Locate the cell with the specified text and output its [x, y] center coordinate. 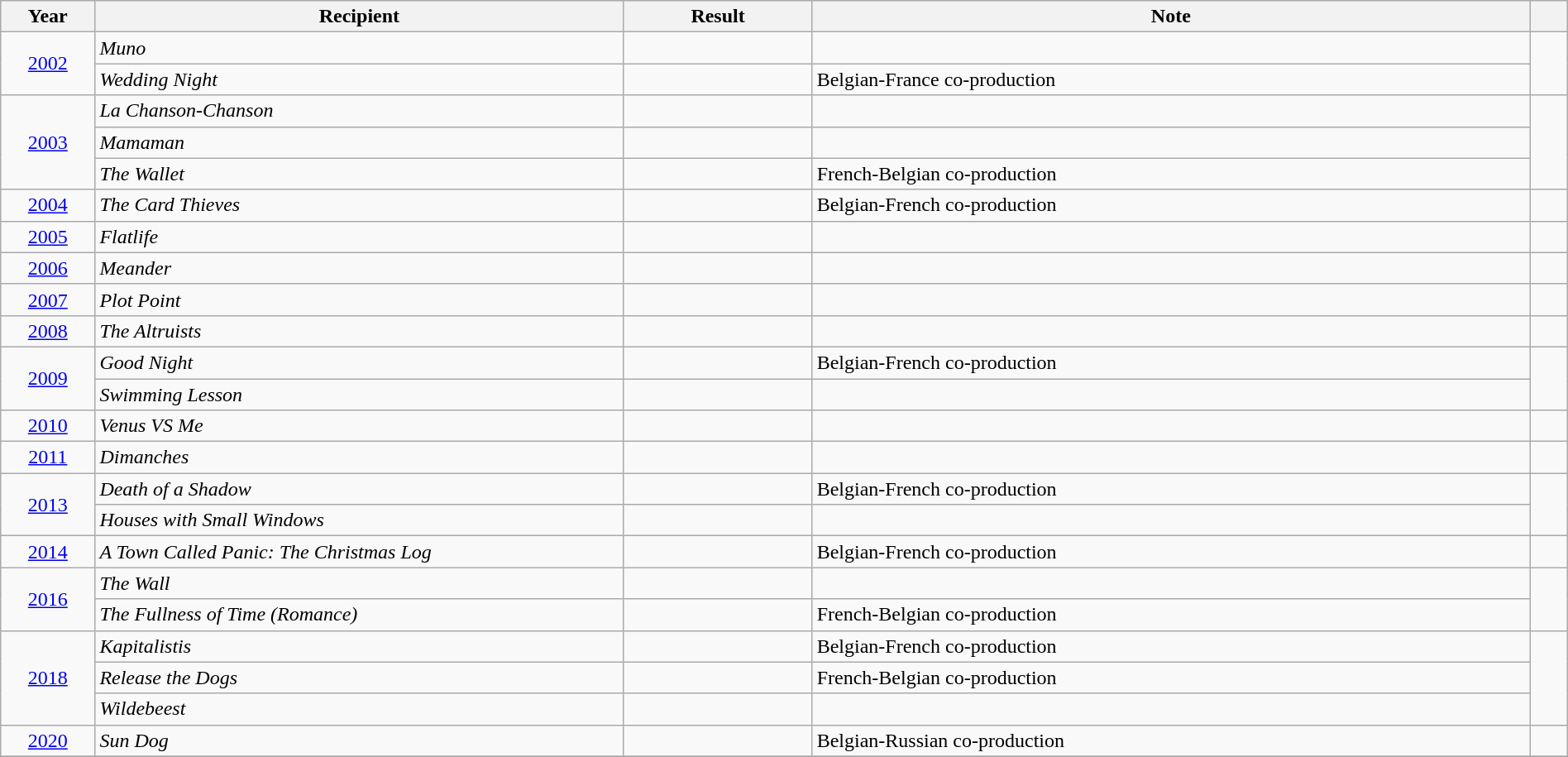
Note [1171, 17]
Result [718, 17]
Houses with Small Windows [359, 520]
2018 [48, 678]
2020 [48, 740]
Wildebeest [359, 709]
Sun Dog [359, 740]
The Fullness of Time (Romance) [359, 615]
Death of a Shadow [359, 489]
The Altruists [359, 331]
Good Night [359, 362]
Wedding Night [359, 79]
Release the Dogs [359, 678]
2005 [48, 237]
Swimming Lesson [359, 395]
2003 [48, 142]
Recipient [359, 17]
A Town Called Panic: The Christmas Log [359, 552]
2008 [48, 331]
2014 [48, 552]
2006 [48, 268]
Belgian-France co-production [1171, 79]
Dimanches [359, 458]
The Wall [359, 583]
Year [48, 17]
La Chanson-Chanson [359, 111]
Flatlife [359, 237]
2004 [48, 205]
2010 [48, 426]
The Card Thieves [359, 205]
2016 [48, 599]
Mamaman [359, 142]
2013 [48, 505]
Meander [359, 268]
2002 [48, 64]
2007 [48, 299]
Kapitalistis [359, 646]
Belgian-Russian co-production [1171, 740]
Muno [359, 48]
The Wallet [359, 174]
2009 [48, 378]
Venus VS Me [359, 426]
2011 [48, 458]
Plot Point [359, 299]
